Return the (X, Y) coordinate for the center point of the cell that contains the specified text.  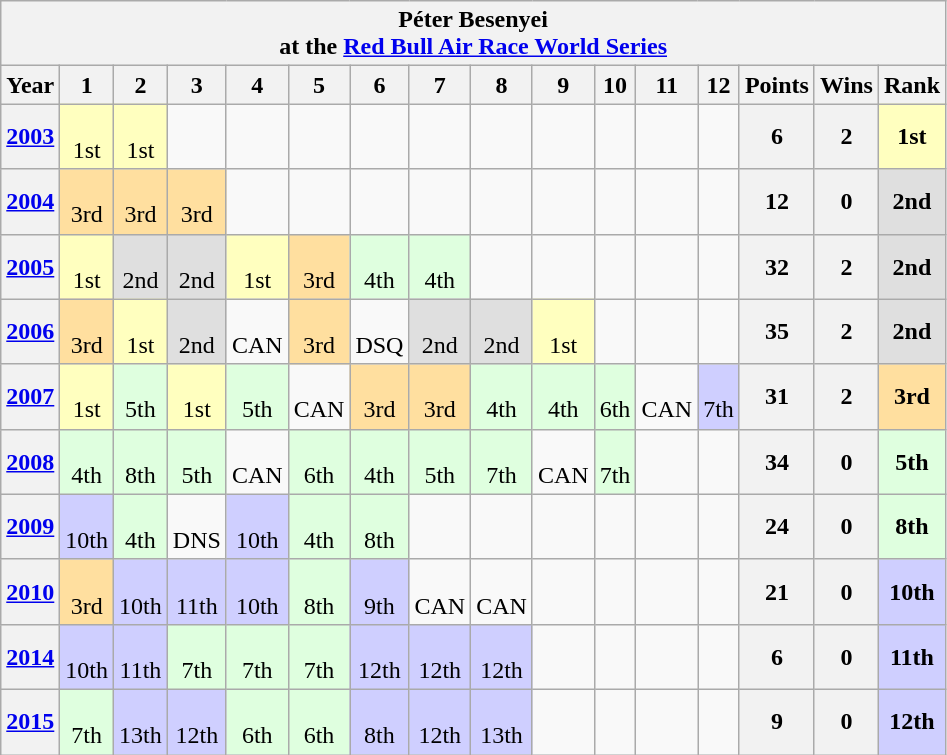
10 (615, 85)
3 (196, 85)
Rank (912, 85)
2003 (30, 136)
DNS (196, 526)
Wins (846, 85)
2010 (30, 592)
2009 (30, 526)
Points (776, 85)
5 (319, 85)
2006 (30, 332)
8 (502, 85)
2004 (30, 202)
Péter Besenyeiat the Red Bull Air Race World Series (474, 34)
2008 (30, 462)
11 (667, 85)
34 (776, 462)
21 (776, 592)
35 (776, 332)
2005 (30, 266)
Year (30, 85)
9th (380, 592)
4 (257, 85)
2015 (30, 722)
7 (440, 85)
2014 (30, 656)
DSQ (380, 332)
31 (776, 396)
1 (87, 85)
2007 (30, 396)
32 (776, 266)
24 (776, 526)
